Output the [X, Y] coordinate of the center of the cell containing the given text.  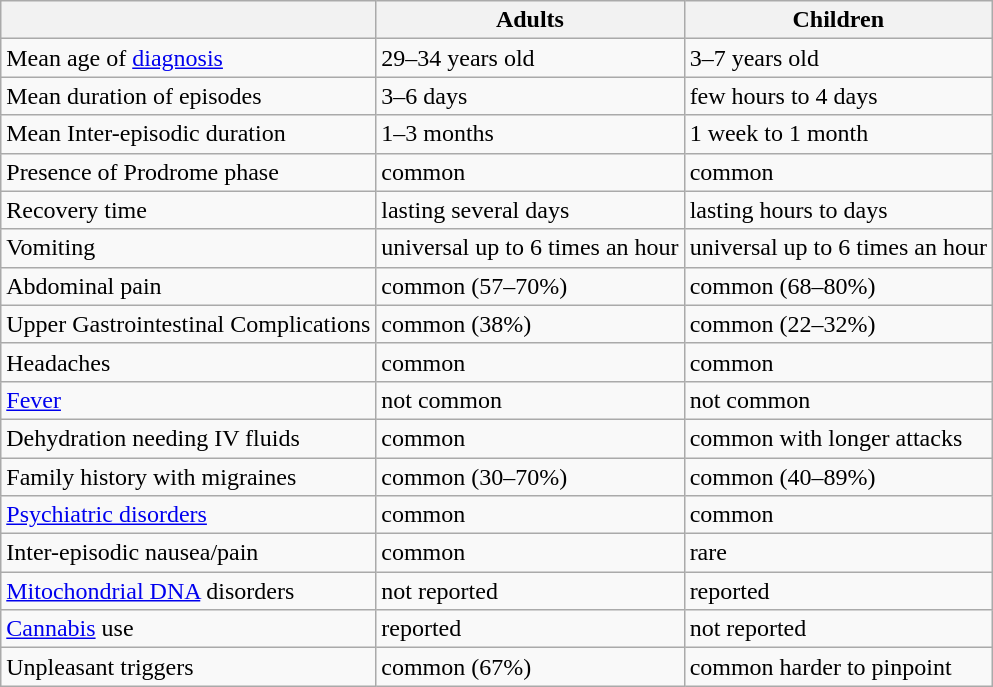
Psychiatric disorders [188, 515]
Mean age of diagnosis [188, 58]
common (68–80%) [838, 286]
rare [838, 553]
Dehydration needing IV fluids [188, 438]
Mitochondrial DNA disorders [188, 591]
Cannabis use [188, 629]
lasting several days [530, 210]
Inter-episodic nausea/pain [188, 553]
common with longer attacks [838, 438]
1–3 months [530, 134]
Unpleasant triggers [188, 667]
lasting hours to days [838, 210]
common (22–32%) [838, 324]
Abdominal pain [188, 286]
3–7 years old [838, 58]
Vomiting [188, 248]
common (30–70%) [530, 477]
common (40–89%) [838, 477]
few hours to 4 days [838, 96]
Mean Inter-episodic duration [188, 134]
3–6 days [530, 96]
Adults [530, 20]
Mean duration of episodes [188, 96]
Family history with migraines [188, 477]
Headaches [188, 362]
Recovery time [188, 210]
Fever [188, 400]
29–34 years old [530, 58]
Upper Gastrointestinal Complications [188, 324]
1 week to 1 month [838, 134]
common (38%) [530, 324]
Presence of Prodrome phase [188, 172]
Children [838, 20]
common (67%) [530, 667]
common (57–70%) [530, 286]
common harder to pinpoint [838, 667]
